Determine the [x, y] coordinate at the center of the cell enclosing the given text.  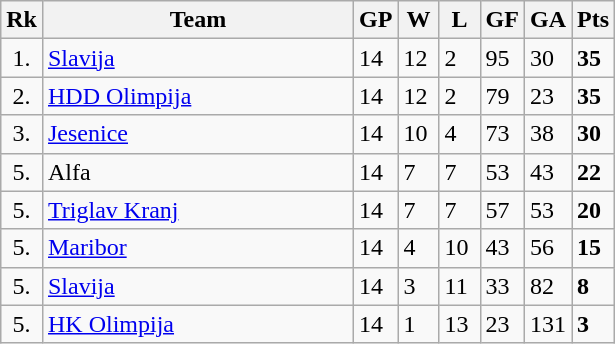
Maribor [198, 248]
W [418, 20]
11 [460, 286]
HK Olimpija [198, 324]
38 [548, 134]
82 [548, 286]
22 [594, 172]
Rk [22, 20]
57 [502, 210]
Pts [594, 20]
8 [594, 286]
GA [548, 20]
Triglav Kranj [198, 210]
15 [594, 248]
1. [22, 58]
Team [198, 20]
2. [22, 96]
33 [502, 286]
Alfa [198, 172]
Jesenice [198, 134]
95 [502, 58]
20 [594, 210]
GP [376, 20]
73 [502, 134]
56 [548, 248]
3. [22, 134]
13 [460, 324]
GF [502, 20]
L [460, 20]
79 [502, 96]
131 [548, 324]
HDD Olimpija [198, 96]
1 [418, 324]
